For the text-containing cell, return its midpoint in (X, Y) coordinate format. 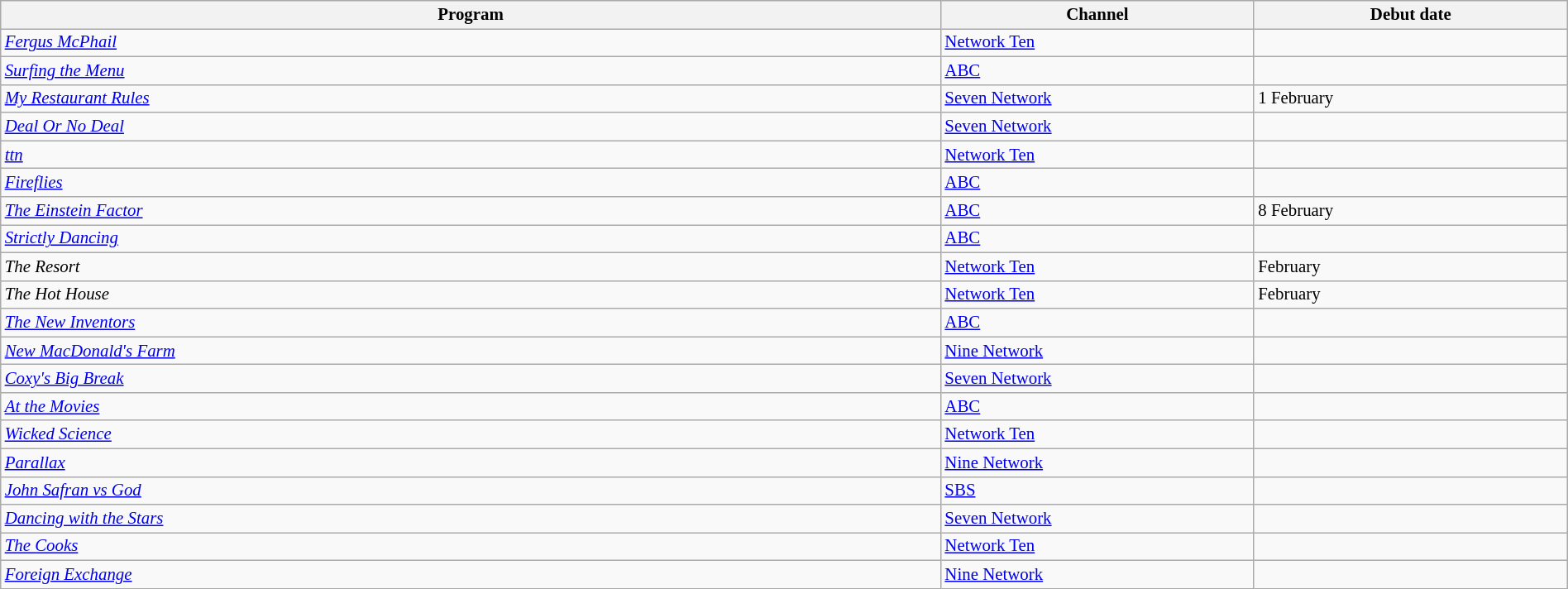
8 February (1411, 211)
Strictly Dancing (471, 238)
Debut date (1411, 15)
SBS (1097, 491)
ttn (471, 155)
The New Inventors (471, 323)
The Einstein Factor (471, 211)
Surfing the Menu (471, 70)
John Safran vs God (471, 491)
The Cooks (471, 547)
Channel (1097, 15)
Wicked Science (471, 434)
Fergus McPhail (471, 42)
The Hot House (471, 294)
My Restaurant Rules (471, 98)
Fireflies (471, 183)
New MacDonald's Farm (471, 351)
At the Movies (471, 406)
Deal Or No Deal (471, 127)
1 February (1411, 98)
Dancing with the Stars (471, 519)
Foreign Exchange (471, 575)
Coxy's Big Break (471, 379)
Program (471, 15)
The Resort (471, 266)
Parallax (471, 462)
